Identify which cell holds the provided text, then report its (x, y) central coordinate. 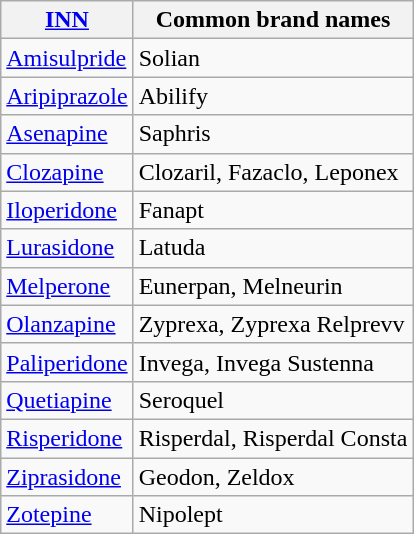
Ziprasidone (67, 477)
INN (67, 20)
Melperone (67, 286)
Clozapine (67, 172)
Common brand names (273, 20)
Geodon, Zeldox (273, 477)
Eunerpan, Melneurin (273, 286)
Risperdal, Risperdal Consta (273, 438)
Iloperidone (67, 210)
Latuda (273, 248)
Paliperidone (67, 362)
Solian (273, 58)
Risperidone (67, 438)
Abilify (273, 96)
Clozaril, Fazaclo, Leponex (273, 172)
Olanzapine (67, 324)
Zyprexa, Zyprexa Relprevv (273, 324)
Nipolept (273, 515)
Saphris (273, 134)
Lurasidone (67, 248)
Amisulpride (67, 58)
Aripiprazole (67, 96)
Fanapt (273, 210)
Asenapine (67, 134)
Seroquel (273, 400)
Invega, Invega Sustenna (273, 362)
Zotepine (67, 515)
Quetiapine (67, 400)
